Capture the cell that displays the provided text and extract its (x, y) central coordinate. 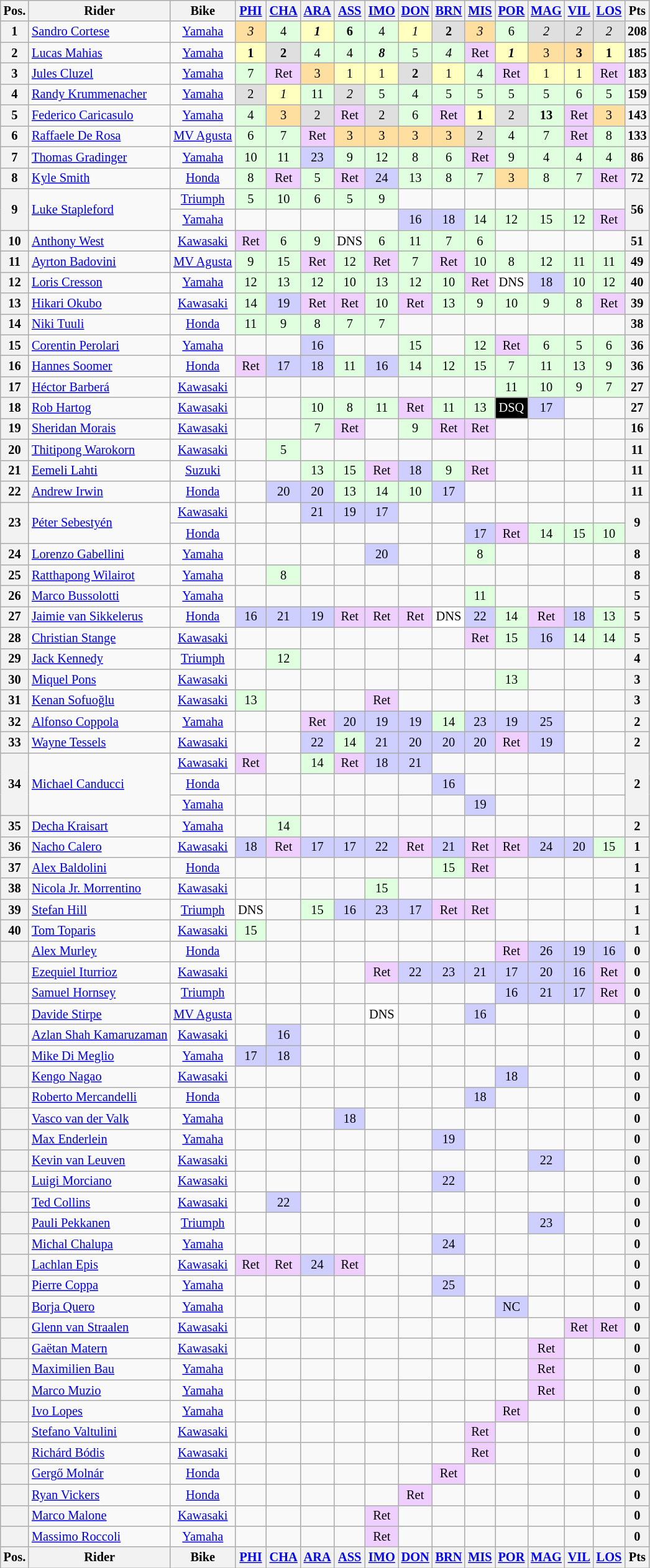
Ratthapong Wilairot (99, 575)
133 (637, 136)
37 (15, 868)
Hikari Okubo (99, 304)
Ezequiel Iturrioz (99, 972)
Samuel Hornsey (99, 993)
Thitipong Warokorn (99, 450)
185 (637, 53)
33 (15, 742)
Kevin van Leuven (99, 1160)
Thomas Gradinger (99, 157)
Gergő Molnár (99, 1474)
Niki Tuuli (99, 324)
Suzuki (203, 471)
Azlan Shah Kamaruzaman (99, 1035)
Marco Muzio (99, 1390)
Stefan Hill (99, 910)
Pierre Coppa (99, 1285)
51 (637, 241)
Vasco van der Valk (99, 1118)
Sandro Cortese (99, 32)
Federico Caricasulo (99, 116)
Roberto Mercandelli (99, 1097)
Gaëtan Matern (99, 1348)
28 (15, 638)
Lorenzo Gabellini (99, 554)
Miquel Pons (99, 679)
Anthony West (99, 241)
Richárd Bódis (99, 1453)
Raffaele De Rosa (99, 136)
Wayne Tessels (99, 742)
Tom Toparis (99, 930)
Jaimie van Sikkelerus (99, 617)
Kyle Smith (99, 178)
Davide Stirpe (99, 1014)
86 (637, 157)
Marco Malone (99, 1516)
31 (15, 700)
Michael Canducci (99, 784)
Stefano Valtulini (99, 1432)
30 (15, 679)
Ryan Vickers (99, 1495)
Michal Chalupa (99, 1244)
34 (15, 784)
Alex Murley (99, 951)
Ivo Lopes (99, 1411)
Andrew Irwin (99, 491)
Ted Collins (99, 1202)
Corentin Perolari (99, 345)
Pauli Pekkanen (99, 1223)
Maximilien Bau (99, 1369)
Loris Cresson (99, 283)
Lachlan Epis (99, 1265)
35 (15, 826)
Alfonso Coppola (99, 722)
Sheridan Morais (99, 428)
56 (637, 209)
32 (15, 722)
183 (637, 73)
Hannes Soomer (99, 366)
Kengo Nagao (99, 1077)
Rob Hartog (99, 408)
Nacho Calero (99, 847)
Luke Stapleford (99, 209)
Max Enderlein (99, 1140)
Mike Di Meglio (99, 1056)
Massimo Roccoli (99, 1536)
Marco Bussolotti (99, 596)
143 (637, 116)
159 (637, 94)
Eemeli Lahti (99, 471)
Nicola Jr. Morrentino (99, 889)
Jack Kennedy (99, 659)
29 (15, 659)
Glenn van Straalen (99, 1328)
Lucas Mahias (99, 53)
49 (637, 261)
NC (512, 1307)
Luigi Morciano (99, 1181)
DSQ (512, 408)
208 (637, 32)
Alex Baldolini (99, 868)
72 (637, 178)
Borja Quero (99, 1307)
Héctor Barberá (99, 387)
Péter Sebestyén (99, 523)
Kenan Sofuoğlu (99, 700)
Christian Stange (99, 638)
Randy Krummenacher (99, 94)
Decha Kraisart (99, 826)
Ayrton Badovini (99, 261)
Jules Cluzel (99, 73)
